Detect which cell encompasses the target text, then output its [x, y] center coordinate. 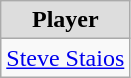
Player [66, 20]
Steve Staios [66, 58]
